From the cell containing the given text, extract its center point as [X, Y] coordinate. 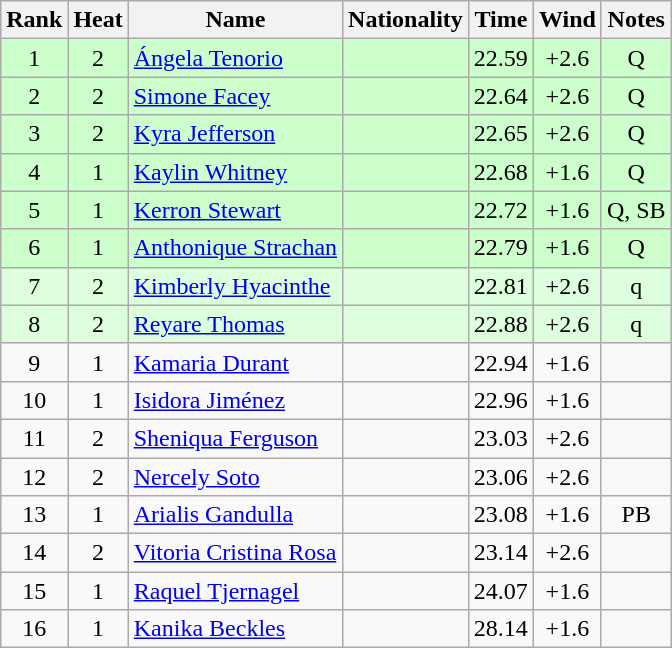
11 [34, 438]
10 [34, 400]
Ángela Tenorio [235, 58]
22.88 [500, 324]
9 [34, 362]
22.72 [500, 210]
Kanika Beckles [235, 629]
Q, SB [636, 210]
Kimberly Hyacinthe [235, 286]
Reyare Thomas [235, 324]
22.79 [500, 248]
22.94 [500, 362]
Raquel Tjernagel [235, 591]
22.64 [500, 96]
3 [34, 134]
Kamaria Durant [235, 362]
Arialis Gandulla [235, 515]
22.65 [500, 134]
Kyra Jefferson [235, 134]
23.14 [500, 553]
Kaylin Whitney [235, 172]
7 [34, 286]
22.81 [500, 286]
22.96 [500, 400]
13 [34, 515]
23.03 [500, 438]
5 [34, 210]
Name [235, 20]
22.59 [500, 58]
28.14 [500, 629]
Rank [34, 20]
Vitoria Cristina Rosa [235, 553]
Time [500, 20]
Wind [567, 20]
16 [34, 629]
Isidora Jiménez [235, 400]
Nercely Soto [235, 477]
PB [636, 515]
6 [34, 248]
Simone Facey [235, 96]
Kerron Stewart [235, 210]
22.68 [500, 172]
Anthonique Strachan [235, 248]
4 [34, 172]
8 [34, 324]
Sheniqua Ferguson [235, 438]
15 [34, 591]
Notes [636, 20]
23.08 [500, 515]
12 [34, 477]
23.06 [500, 477]
Heat [98, 20]
24.07 [500, 591]
Nationality [406, 20]
14 [34, 553]
